Detect which cell encompasses the target text, then output its (X, Y) center coordinate. 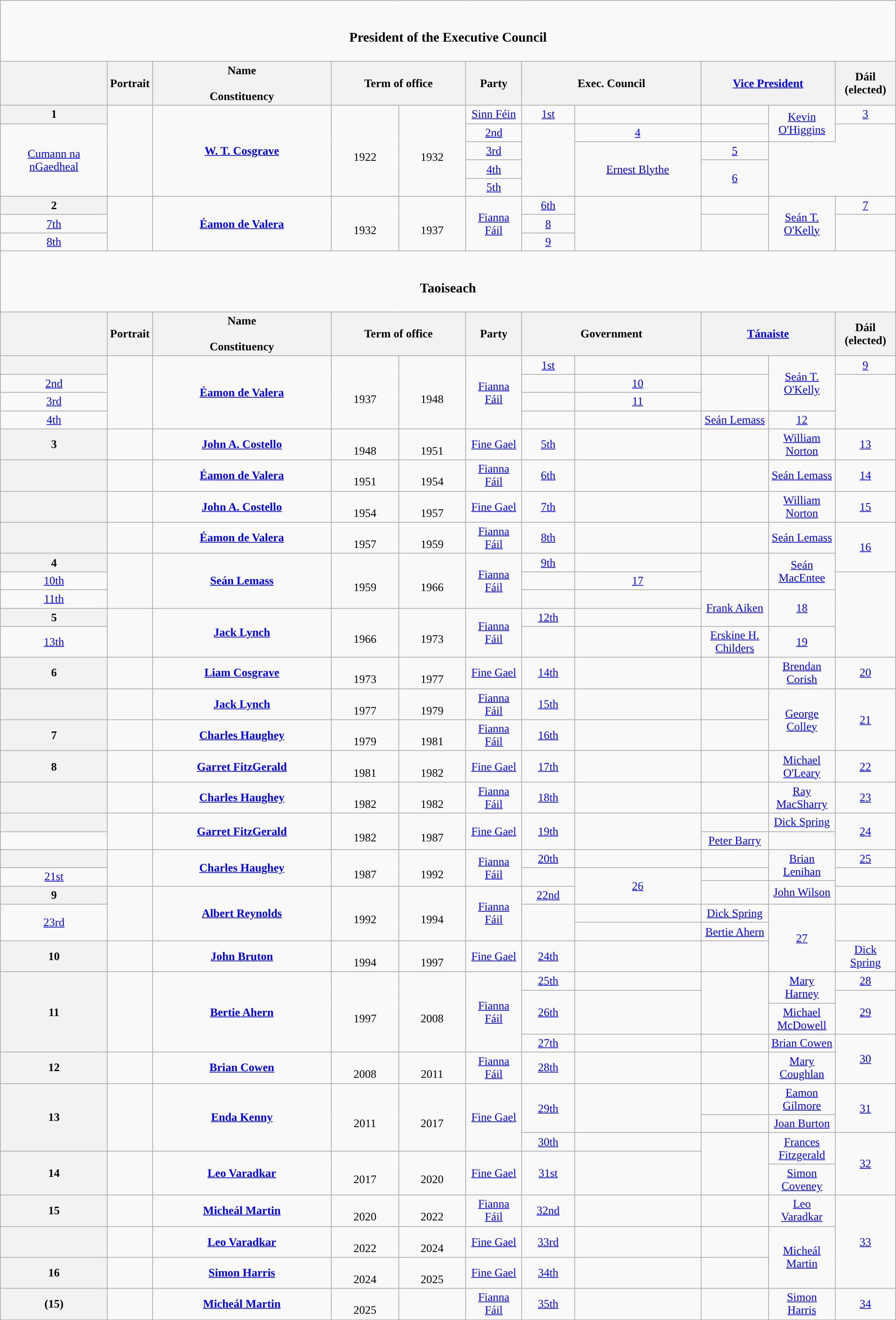
President of the Executive Council (448, 31)
18th (548, 797)
Sinn Féin (494, 114)
34th (548, 1273)
24th (548, 956)
30th (548, 1142)
Peter Barry (734, 840)
Michael O'Leary (802, 767)
Vice President (768, 83)
35th (548, 1304)
Mary Coughlan (802, 1068)
Frank Aiken (734, 608)
32 (865, 1164)
Liam Cosgrave (242, 673)
18 (802, 608)
22 (865, 767)
29th (548, 1108)
Frances Fitzgerald (802, 1149)
33rd (548, 1242)
17th (548, 767)
15th (548, 705)
Enda Kenny (242, 1117)
Government (611, 334)
Mary Harney (802, 987)
Ray MacSharry (802, 797)
Albert Reynolds (242, 913)
32nd (548, 1211)
25th (548, 981)
Seán MacEntee (802, 571)
George Colley (802, 720)
22nd (548, 895)
31st (548, 1173)
Eamon Gilmore (802, 1099)
24 (865, 831)
Tánaiste (768, 334)
26th (548, 1012)
11th (54, 599)
Joan Burton (802, 1124)
(15) (54, 1304)
29 (865, 1012)
23 (865, 797)
19 (802, 642)
2 (54, 205)
12th (548, 617)
13th (54, 642)
20 (865, 673)
30 (865, 1059)
34 (865, 1304)
John Wilson (802, 892)
John Bruton (242, 956)
28th (548, 1068)
Ernest Blythe (638, 169)
1922 (365, 151)
27th (548, 1043)
Brendan Corish (802, 673)
33 (865, 1242)
Exec. Council (611, 83)
28 (865, 981)
20th (548, 859)
21 (865, 720)
23rd (54, 922)
Taoiseach (448, 281)
Michael McDowell (802, 1018)
Simon Coveney (802, 1179)
27 (802, 938)
Cumann na nGaedheal (54, 160)
Kevin O'Higgins (802, 123)
31 (865, 1108)
9th (548, 562)
25 (865, 859)
1 (54, 114)
Brian Lenihan (802, 865)
21st (54, 877)
W. T. Cosgrave (242, 151)
14th (548, 673)
19th (548, 831)
Erskine H. Childers (734, 642)
17 (638, 581)
10th (54, 581)
26 (638, 886)
16th (548, 735)
